Return [x, y] of the center of cell containing provided text 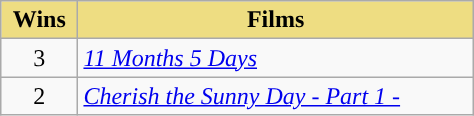
3 [40, 58]
2 [40, 96]
Cherish the Sunny Day - Part 1 - [276, 96]
11 Months 5 Days [276, 58]
Wins [40, 20]
Films [276, 20]
